Identify which cell holds the provided text, then report its (x, y) central coordinate. 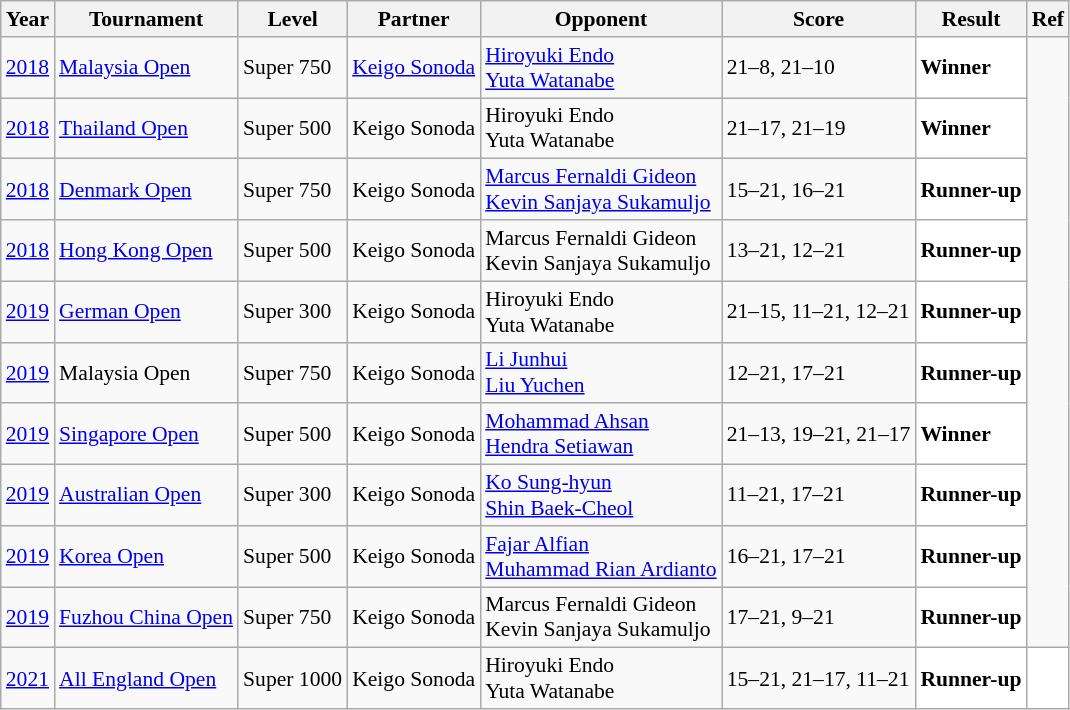
Tournament (146, 19)
Korea Open (146, 556)
Hong Kong Open (146, 250)
Ref (1048, 19)
Fajar Alfian Muhammad Rian Ardianto (601, 556)
15–21, 21–17, 11–21 (819, 678)
Super 1000 (292, 678)
21–15, 11–21, 12–21 (819, 312)
11–21, 17–21 (819, 496)
17–21, 9–21 (819, 618)
13–21, 12–21 (819, 250)
Thailand Open (146, 128)
Australian Open (146, 496)
15–21, 16–21 (819, 190)
21–17, 21–19 (819, 128)
Score (819, 19)
Opponent (601, 19)
2021 (28, 678)
Ko Sung-hyun Shin Baek-Cheol (601, 496)
German Open (146, 312)
Fuzhou China Open (146, 618)
Partner (414, 19)
Result (970, 19)
Year (28, 19)
Mohammad Ahsan Hendra Setiawan (601, 434)
16–21, 17–21 (819, 556)
All England Open (146, 678)
12–21, 17–21 (819, 372)
21–8, 21–10 (819, 68)
Singapore Open (146, 434)
Li Junhui Liu Yuchen (601, 372)
Level (292, 19)
21–13, 19–21, 21–17 (819, 434)
Denmark Open (146, 190)
